Extract the [x, y] coordinate from the center of the cell holding the provided text.  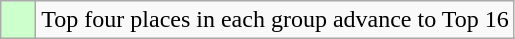
Top four places in each group advance to Top 16 [275, 20]
